Detect which cell encompasses the target text, then output its [x, y] center coordinate. 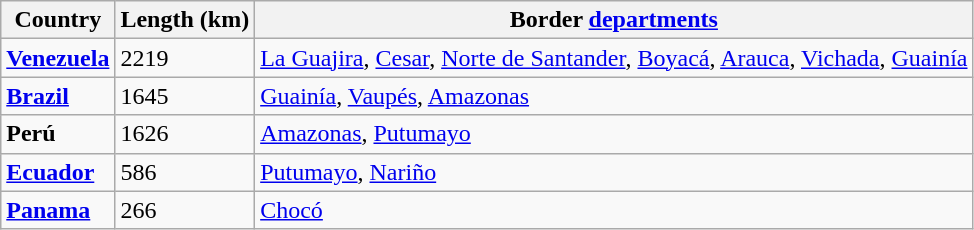
Country [58, 20]
Border departments [614, 20]
Chocó [614, 210]
Amazonas, Putumayo [614, 134]
Panama [58, 210]
Putumayo, Nariño [614, 172]
586 [185, 172]
Brazil [58, 96]
Venezuela [58, 58]
Length (km) [185, 20]
Perú [58, 134]
1626 [185, 134]
2219 [185, 58]
Ecuador [58, 172]
La Guajira, Cesar, Norte de Santander, Boyacá, Arauca, Vichada, Guainía [614, 58]
1645 [185, 96]
Guainía, Vaupés, Amazonas [614, 96]
266 [185, 210]
